Provide the [x, y] coordinate of the cell's center where the given text is located.  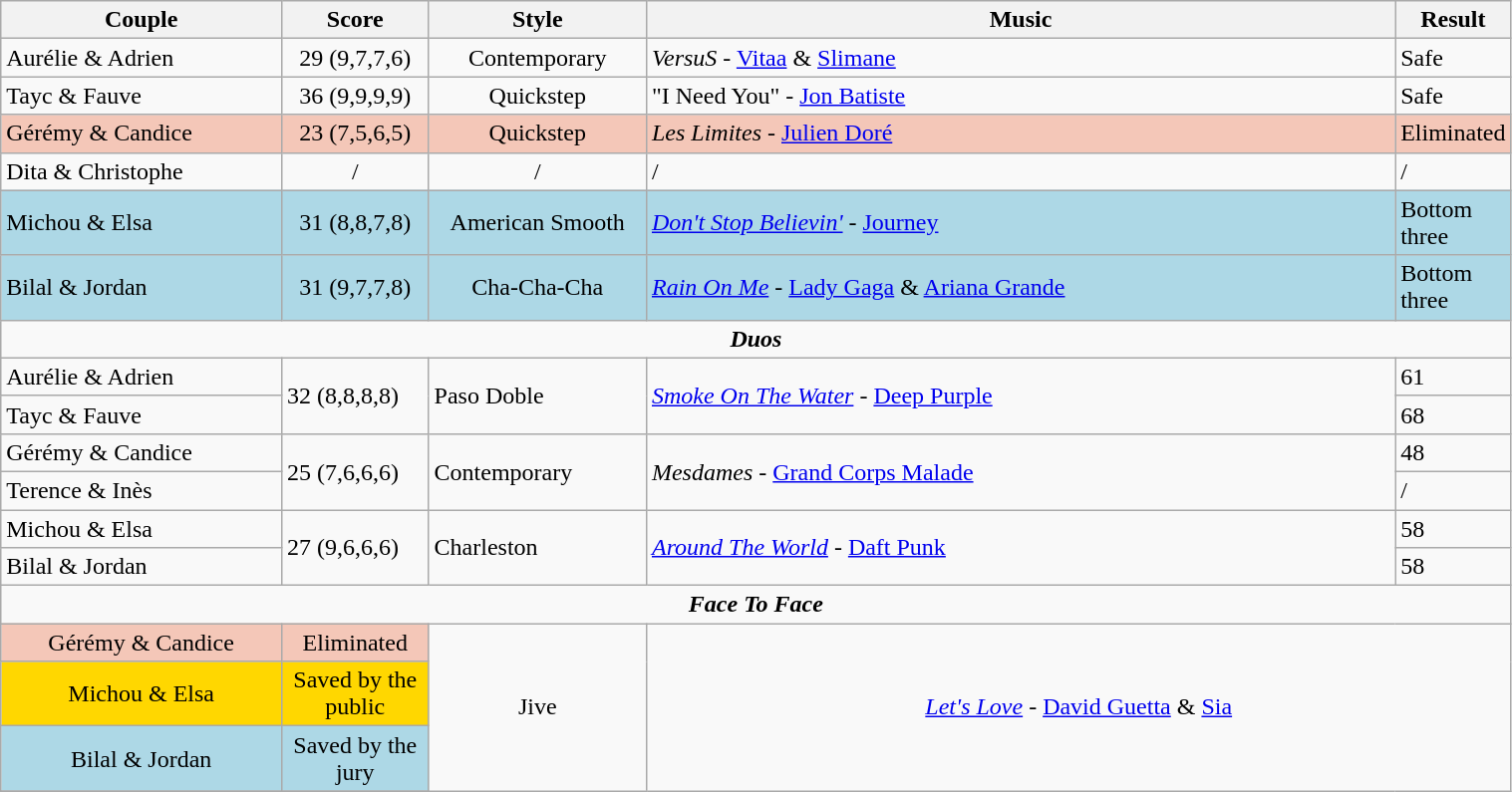
Charleston [537, 548]
Smoke On The Water - Deep Purple [1021, 396]
Terence & Inès [142, 490]
VersuS - Vitaa & Slimane [1021, 58]
Jive [537, 707]
Saved by the public [356, 693]
"I Need You" - Jon Batiste [1021, 96]
48 [1453, 452]
31 (9,7,7,8) [356, 287]
27 (9,6,6,6) [356, 548]
Rain On Me - Lady Gaga & Ariana Grande [1021, 287]
Result [1453, 20]
Les Limites - Julien Doré [1021, 133]
Couple [142, 20]
23 (7,5,6,5) [356, 133]
Style [537, 20]
Let's Love - David Guetta & Sia [1078, 707]
Score [356, 20]
American Smooth [537, 223]
68 [1453, 414]
Don't Stop Believin' - Journey [1021, 223]
25 (7,6,6,6) [356, 471]
Around The World - Daft Punk [1021, 548]
Cha-Cha-Cha [537, 287]
Face To Face [756, 605]
Paso Doble [537, 396]
Dita & Christophe [142, 171]
32 (8,8,8,8) [356, 396]
Saved by the jury [356, 759]
61 [1453, 377]
29 (9,7,7,6) [356, 58]
31 (8,8,7,8) [356, 223]
36 (9,9,9,9) [356, 96]
Duos [756, 339]
Music [1021, 20]
Mesdames - Grand Corps Malade [1021, 471]
